Capture the cell that displays the provided text and extract its [X, Y] central coordinate. 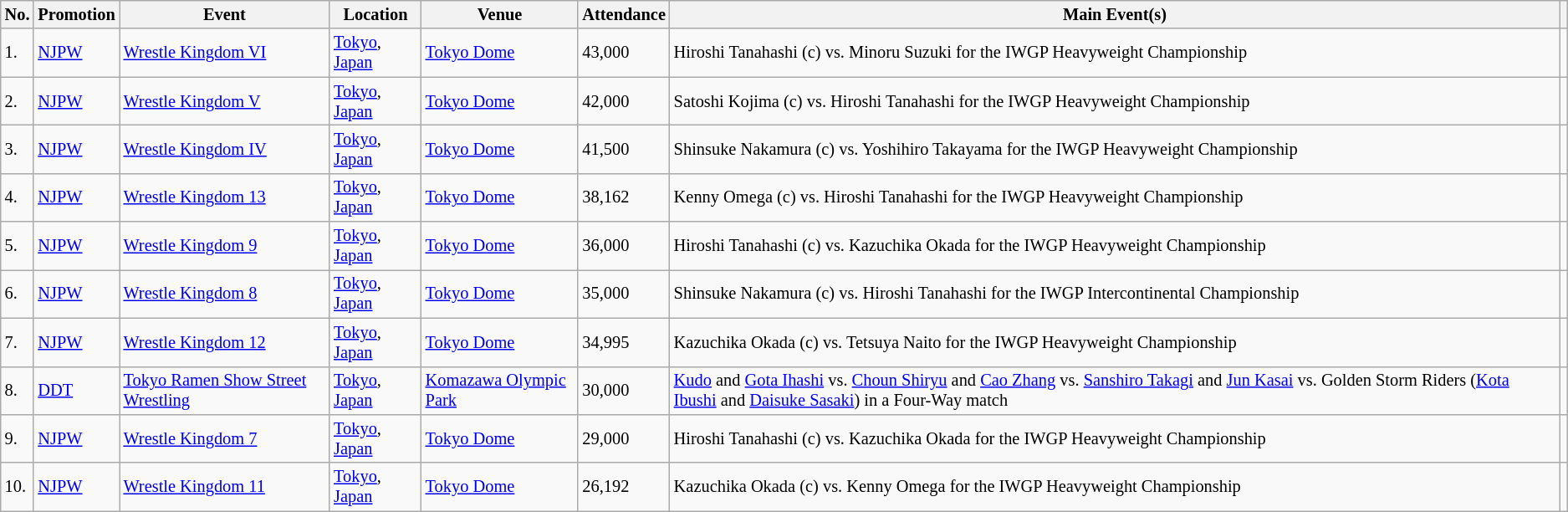
7. [18, 342]
Wrestle Kingdom 8 [225, 294]
34,995 [624, 342]
Komazawa Olympic Park [500, 391]
26,192 [624, 487]
Satoshi Kojima (c) vs. Hiroshi Tanahashi for the IWGP Heavyweight Championship [1115, 101]
Main Event(s) [1115, 14]
Location [375, 14]
38,162 [624, 197]
DDT [76, 391]
Wrestle Kingdom 13 [225, 197]
Wrestle Kingdom 11 [225, 487]
42,000 [624, 101]
Wrestle Kingdom V [225, 101]
4. [18, 197]
Kenny Omega (c) vs. Hiroshi Tanahashi for the IWGP Heavyweight Championship [1115, 197]
5. [18, 246]
Wrestle Kingdom IV [225, 149]
Wrestle Kingdom 7 [225, 438]
Promotion [76, 14]
Kazuchika Okada (c) vs. Tetsuya Naito for the IWGP Heavyweight Championship [1115, 342]
30,000 [624, 391]
Wrestle Kingdom VI [225, 53]
Venue [500, 14]
Shinsuke Nakamura (c) vs. Yoshihiro Takayama for the IWGP Heavyweight Championship [1115, 149]
36,000 [624, 246]
3. [18, 149]
Tokyo Ramen Show Street Wrestling [225, 391]
Event [225, 14]
6. [18, 294]
Wrestle Kingdom 9 [225, 246]
No. [18, 14]
10. [18, 487]
1. [18, 53]
9. [18, 438]
41,500 [624, 149]
Kazuchika Okada (c) vs. Kenny Omega for the IWGP Heavyweight Championship [1115, 487]
29,000 [624, 438]
Attendance [624, 14]
Hiroshi Tanahashi (c) vs. Minoru Suzuki for the IWGP Heavyweight Championship [1115, 53]
43,000 [624, 53]
2. [18, 101]
8. [18, 391]
Shinsuke Nakamura (c) vs. Hiroshi Tanahashi for the IWGP Intercontinental Championship [1115, 294]
Wrestle Kingdom 12 [225, 342]
35,000 [624, 294]
